Return [x, y] of the center of cell containing provided text 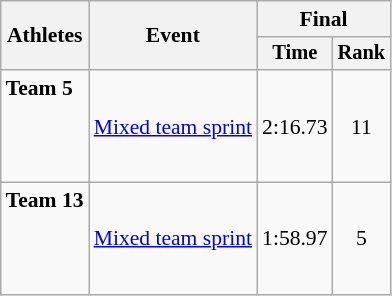
Time [294, 54]
2:16.73 [294, 126]
Rank [362, 54]
Final [324, 19]
1:58.97 [294, 239]
Team 5 [45, 126]
Athletes [45, 36]
5 [362, 239]
Event [173, 36]
Team 13 [45, 239]
11 [362, 126]
